Extract the [X, Y] coordinate from the center of the cell holding the provided text.  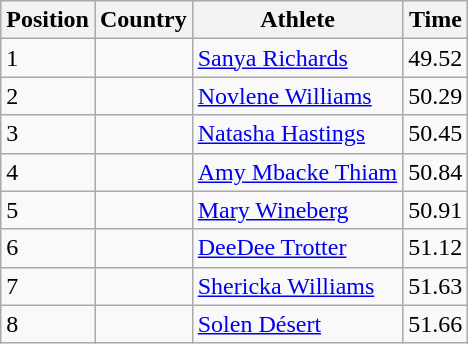
Natasha Hastings [298, 134]
51.12 [436, 248]
Shericka Williams [298, 286]
4 [48, 172]
1 [48, 58]
50.29 [436, 96]
8 [48, 324]
Mary Wineberg [298, 210]
51.63 [436, 286]
DeeDee Trotter [298, 248]
51.66 [436, 324]
Solen Désert [298, 324]
Athlete [298, 20]
50.91 [436, 210]
6 [48, 248]
49.52 [436, 58]
50.45 [436, 134]
2 [48, 96]
Novlene Williams [298, 96]
7 [48, 286]
Amy Mbacke Thiam [298, 172]
3 [48, 134]
5 [48, 210]
Time [436, 20]
Position [48, 20]
Country [143, 20]
Sanya Richards [298, 58]
50.84 [436, 172]
